Return [x, y] of the center of cell containing provided text 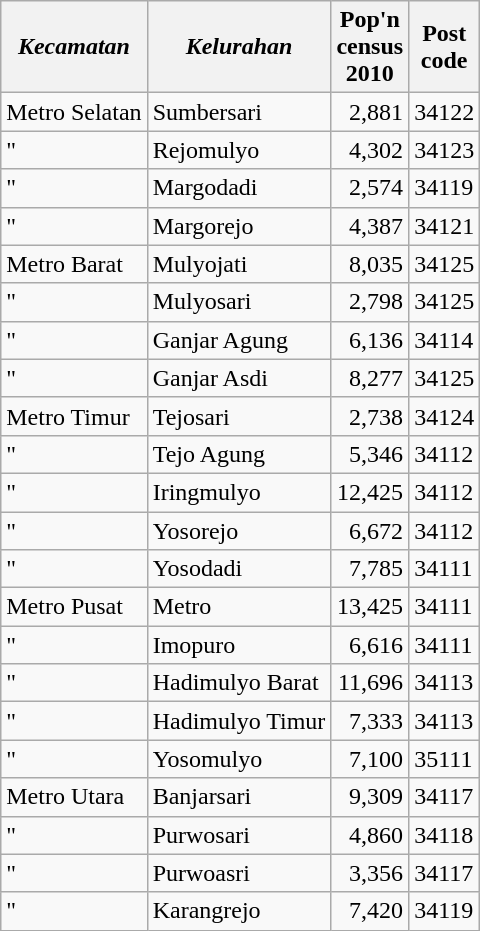
Yosorejo [239, 531]
Margodadi [239, 188]
Purwoasri [239, 873]
Mulyosari [239, 302]
8,035 [370, 264]
Mulyojati [239, 264]
Karangrejo [239, 911]
6,616 [370, 645]
3,356 [370, 873]
4,860 [370, 835]
7,785 [370, 569]
34124 [444, 416]
34121 [444, 226]
Kecamatan [74, 47]
11,696 [370, 683]
2,738 [370, 416]
Tejosari [239, 416]
Kelurahan [239, 47]
Metro Barat [74, 264]
Metro [239, 607]
Purwosari [239, 835]
Hadimulyo Barat [239, 683]
2,798 [370, 302]
13,425 [370, 607]
4,387 [370, 226]
Yosomulyo [239, 759]
Rejomulyo [239, 150]
Postcode [444, 47]
8,277 [370, 378]
7,333 [370, 721]
4,302 [370, 150]
Metro Pusat [74, 607]
Metro Timur [74, 416]
Imopuro [239, 645]
Metro Selatan [74, 112]
9,309 [370, 797]
Ganjar Asdi [239, 378]
6,136 [370, 340]
7,420 [370, 911]
5,346 [370, 454]
Ganjar Agung [239, 340]
35111 [444, 759]
6,672 [370, 531]
Iringmulyo [239, 492]
34114 [444, 340]
2,881 [370, 112]
Banjarsari [239, 797]
34122 [444, 112]
Margorejo [239, 226]
Pop'ncensus2010 [370, 47]
Tejo Agung [239, 454]
Metro Utara [74, 797]
34123 [444, 150]
Sumbersari [239, 112]
12,425 [370, 492]
2,574 [370, 188]
34118 [444, 835]
Yosodadi [239, 569]
7,100 [370, 759]
Hadimulyo Timur [239, 721]
